Find where the given text appears and provide that cell's center as (x, y) coordinate. 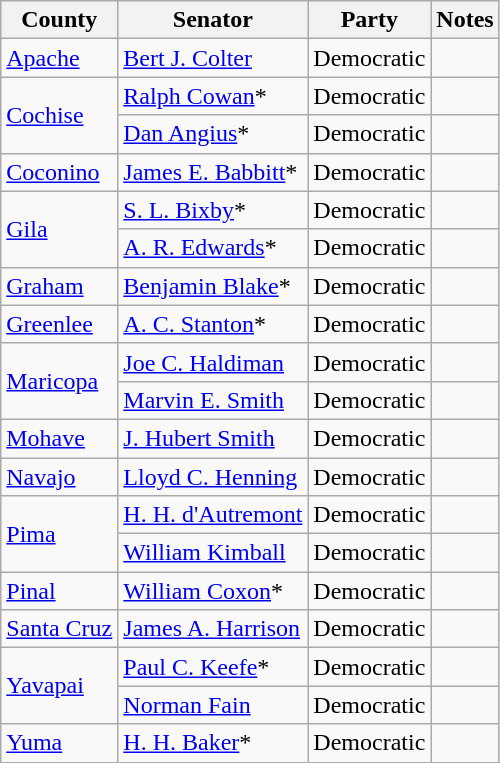
Apache (60, 58)
Coconino (60, 172)
William Kimball (213, 553)
Marvin E. Smith (213, 400)
S. L. Bixby* (213, 210)
Gila (60, 229)
Notes (465, 20)
A. C. Stanton* (213, 324)
J. Hubert Smith (213, 438)
County (60, 20)
William Coxon* (213, 591)
Norman Fain (213, 705)
Pima (60, 534)
James A. Harrison (213, 629)
Yavapai (60, 686)
Ralph Cowan* (213, 96)
Maricopa (60, 381)
Graham (60, 286)
A. R. Edwards* (213, 248)
Lloyd C. Henning (213, 477)
Party (370, 20)
Senator (213, 20)
Navajo (60, 477)
Cochise (60, 115)
Bert J. Colter (213, 58)
Mohave (60, 438)
Santa Cruz (60, 629)
Yuma (60, 743)
Dan Angius* (213, 134)
Paul C. Keefe* (213, 667)
Benjamin Blake* (213, 286)
Greenlee (60, 324)
H. H. Baker* (213, 743)
Joe C. Haldiman (213, 362)
Pinal (60, 591)
H. H. d'Autremont (213, 515)
James E. Babbitt* (213, 172)
